Extract the (x, y) coordinate from the center of the cell holding the provided text.  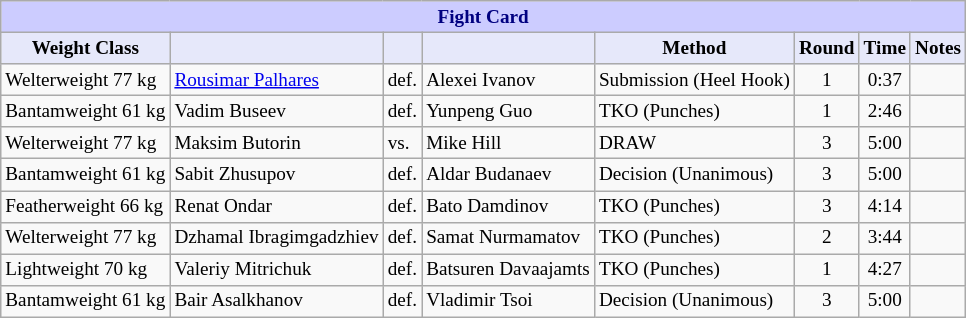
Featherweight 66 kg (86, 206)
Fight Card (484, 17)
Sabit Zhusupov (276, 175)
Yunpeng Guo (508, 111)
Round (826, 48)
vs. (402, 143)
Submission (Heel Hook) (694, 80)
Dzhamal Ibragimgadzhiev (276, 238)
Method (694, 48)
2 (826, 238)
Weight Class (86, 48)
Valeriy Mitrichuk (276, 270)
Mike Hill (508, 143)
Notes (938, 48)
Rousimar Palhares (276, 80)
Vladimir Tsoi (508, 301)
Lightweight 70 kg (86, 270)
0:37 (884, 80)
Time (884, 48)
Renat Ondar (276, 206)
Bair Asalkhanov (276, 301)
Aldar Budanaev (508, 175)
3:44 (884, 238)
Bato Damdinov (508, 206)
Alexei Ivanov (508, 80)
Vadim Buseev (276, 111)
4:14 (884, 206)
Batsuren Davaajamts (508, 270)
2:46 (884, 111)
Maksim Butorin (276, 143)
4:27 (884, 270)
DRAW (694, 143)
Samat Nurmamatov (508, 238)
